Search for the cell housing the specified text and yield its (X, Y) center coordinate. 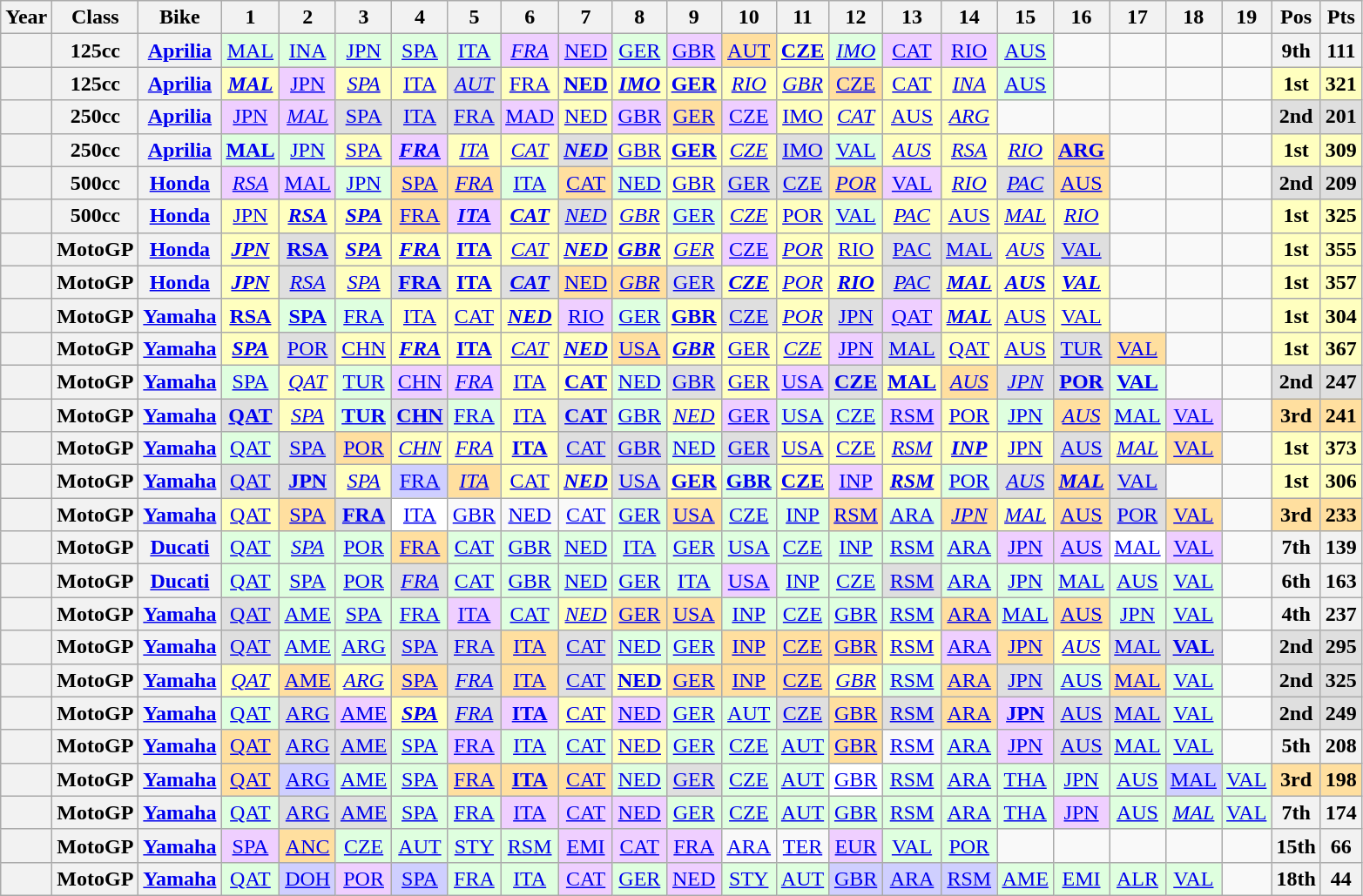
16 (1081, 17)
15 (1025, 17)
209 (1341, 183)
12 (856, 17)
15th (1296, 845)
304 (1341, 315)
10 (749, 17)
247 (1341, 381)
355 (1341, 249)
Class (96, 17)
17 (1137, 17)
3 (363, 17)
13 (911, 17)
TER (802, 845)
357 (1341, 282)
EUR (856, 845)
ALR (1137, 879)
MAD (530, 117)
7 (586, 17)
373 (1341, 448)
9 (693, 17)
ANC (307, 845)
4 (420, 17)
Pts (1341, 17)
18th (1296, 879)
2 (307, 17)
14 (969, 17)
295 (1341, 647)
18 (1193, 17)
8 (639, 17)
163 (1341, 581)
11 (802, 17)
5 (474, 17)
249 (1341, 713)
367 (1341, 348)
139 (1341, 548)
1 (251, 17)
111 (1341, 51)
44 (1341, 879)
6th (1296, 581)
241 (1341, 415)
237 (1341, 614)
208 (1341, 746)
4th (1296, 614)
Year (26, 17)
Pos (1296, 17)
Bike (179, 17)
19 (1247, 17)
5th (1296, 746)
66 (1341, 845)
233 (1341, 515)
201 (1341, 117)
198 (1341, 779)
174 (1341, 812)
309 (1341, 150)
306 (1341, 482)
6 (530, 17)
9th (1296, 51)
DOH (307, 879)
321 (1341, 84)
